Determine the [x, y] coordinate at the center of the cell enclosing the given text.  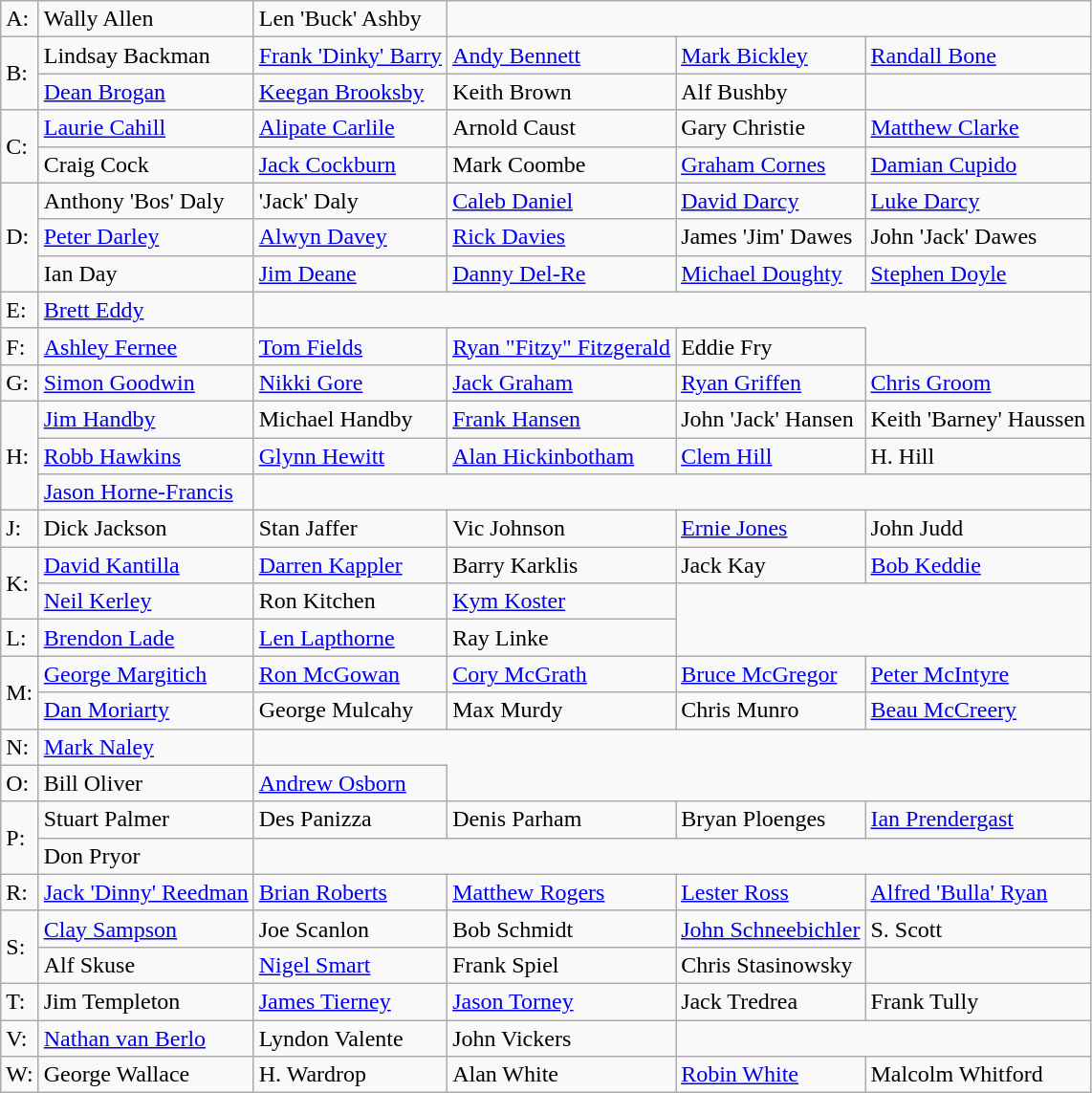
Eddie Fry [771, 346]
Jim Templeton [145, 1001]
G: [19, 383]
Ernie Jones [771, 529]
Ray Linke [562, 638]
Peter Darley [145, 237]
Keith 'Barney' Haussen [978, 419]
Ian Day [145, 273]
V: [19, 1038]
John Schneebichler [771, 929]
E: [19, 310]
Bryan Ploenges [771, 820]
Alan White [562, 1075]
Alfred 'Bulla' Ryan [978, 892]
Robin White [771, 1075]
Danny Del-Re [562, 273]
Jack Graham [562, 383]
Gary Christie [771, 128]
Craig Cock [145, 164]
George Margitich [145, 674]
Peter McIntyre [978, 674]
Stan Jaffer [350, 529]
Alwyn Davey [350, 237]
Nathan van Berlo [145, 1038]
Neil Kerley [145, 601]
Mark Bickley [771, 55]
Jack Cockburn [350, 164]
Brett Eddy [145, 310]
David Kantilla [145, 565]
Andrew Osborn [350, 783]
N: [19, 747]
Nigel Smart [350, 965]
D: [19, 237]
O: [19, 783]
Jason Horne-Francis [145, 492]
Vic Johnson [562, 529]
Jack 'Dinny' Reedman [145, 892]
Len 'Buck' Ashby [350, 19]
Joe Scanlon [350, 929]
Glynn Hewitt [350, 456]
Caleb Daniel [562, 201]
John 'Jack' Hansen [771, 419]
Ian Prendergast [978, 820]
Matthew Rogers [562, 892]
Stephen Doyle [978, 273]
Frank 'Dinky' Barry [350, 55]
R: [19, 892]
M: [19, 692]
P: [19, 838]
Brendon Lade [145, 638]
C: [19, 146]
Beau McCreery [978, 710]
Max Murdy [562, 710]
Ryan Griffen [771, 383]
Dan Moriarty [145, 710]
Ashley Fernee [145, 346]
Bruce McGregor [771, 674]
Dean Brogan [145, 92]
James 'Jim' Dawes [771, 237]
Stuart Palmer [145, 820]
Lindsay Backman [145, 55]
Barry Karklis [562, 565]
Ron McGowan [350, 674]
George Mulcahy [350, 710]
T: [19, 1001]
Cory McGrath [562, 674]
Chris Groom [978, 383]
Robb Hawkins [145, 456]
Andy Bennett [562, 55]
Lyndon Valente [350, 1038]
Tom Fields [350, 346]
Kym Koster [562, 601]
Keegan Brooksby [350, 92]
Simon Goodwin [145, 383]
James Tierney [350, 1001]
Don Pryor [145, 856]
Ryan "Fitzy" Fitzgerald [562, 346]
K: [19, 583]
Alf Skuse [145, 965]
David Darcy [771, 201]
Denis Parham [562, 820]
Jack Kay [771, 565]
H: [19, 455]
John Judd [978, 529]
Rick Davies [562, 237]
Lester Ross [771, 892]
Bob Schmidt [562, 929]
Mark Naley [145, 747]
Len Lapthorne [350, 638]
Des Panizza [350, 820]
Dick Jackson [145, 529]
Graham Cornes [771, 164]
Michael Doughty [771, 273]
Nikki Gore [350, 383]
Michael Handby [350, 419]
Alf Bushby [771, 92]
'Jack' Daly [350, 201]
L: [19, 638]
Clay Sampson [145, 929]
A: [19, 19]
Bill Oliver [145, 783]
Malcolm Whitford [978, 1075]
Brian Roberts [350, 892]
Wally Allen [145, 19]
Anthony 'Bos' Daly [145, 201]
Mark Coombe [562, 164]
W: [19, 1075]
Jim Handby [145, 419]
Ron Kitchen [350, 601]
Darren Kappler [350, 565]
John 'Jack' Dawes [978, 237]
S. Scott [978, 929]
J: [19, 529]
Chris Stasinowsky [771, 965]
Arnold Caust [562, 128]
B: [19, 74]
Matthew Clarke [978, 128]
H. Hill [978, 456]
S: [19, 947]
Frank Hansen [562, 419]
Clem Hill [771, 456]
Luke Darcy [978, 201]
Frank Spiel [562, 965]
Alan Hickinbotham [562, 456]
Frank Tully [978, 1001]
Keith Brown [562, 92]
George Wallace [145, 1075]
H. Wardrop [350, 1075]
Jack Tredrea [771, 1001]
Alipate Carlile [350, 128]
Damian Cupido [978, 164]
Laurie Cahill [145, 128]
F: [19, 346]
Bob Keddie [978, 565]
John Vickers [562, 1038]
Jim Deane [350, 273]
Chris Munro [771, 710]
Jason Torney [562, 1001]
Randall Bone [978, 55]
